Identify which cell holds the provided text, then report its (x, y) central coordinate. 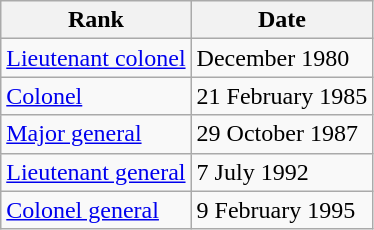
December 1980 (282, 58)
21 February 1985 (282, 96)
Rank (96, 20)
Colonel (96, 96)
Date (282, 20)
Lieutenant general (96, 172)
9 February 1995 (282, 210)
7 July 1992 (282, 172)
Lieutenant colonel (96, 58)
29 October 1987 (282, 134)
Major general (96, 134)
Colonel general (96, 210)
